Provide the [x, y] coordinate of the cell's center where the given text is located.  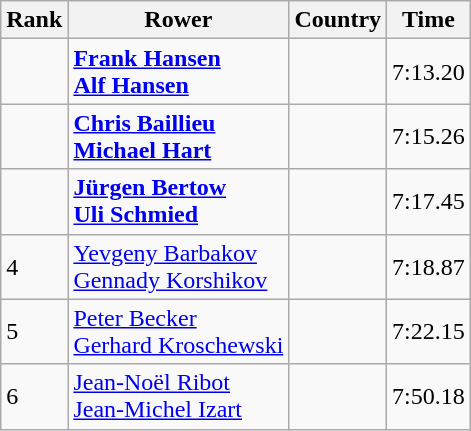
5 [34, 332]
7:50.18 [429, 396]
7:17.45 [429, 202]
7:15.26 [429, 136]
Frank HansenAlf Hansen [178, 72]
4 [34, 266]
7:18.87 [429, 266]
Jürgen BertowUli Schmied [178, 202]
7:13.20 [429, 72]
Time [429, 20]
Chris BaillieuMichael Hart [178, 136]
Yevgeny BarbakovGennady Korshikov [178, 266]
7:22.15 [429, 332]
Peter BeckerGerhard Kroschewski [178, 332]
Country [338, 20]
Jean-Noël RibotJean-Michel Izart [178, 396]
6 [34, 396]
Rower [178, 20]
Rank [34, 20]
